Locate the cell with the specified text and output its (X, Y) center coordinate. 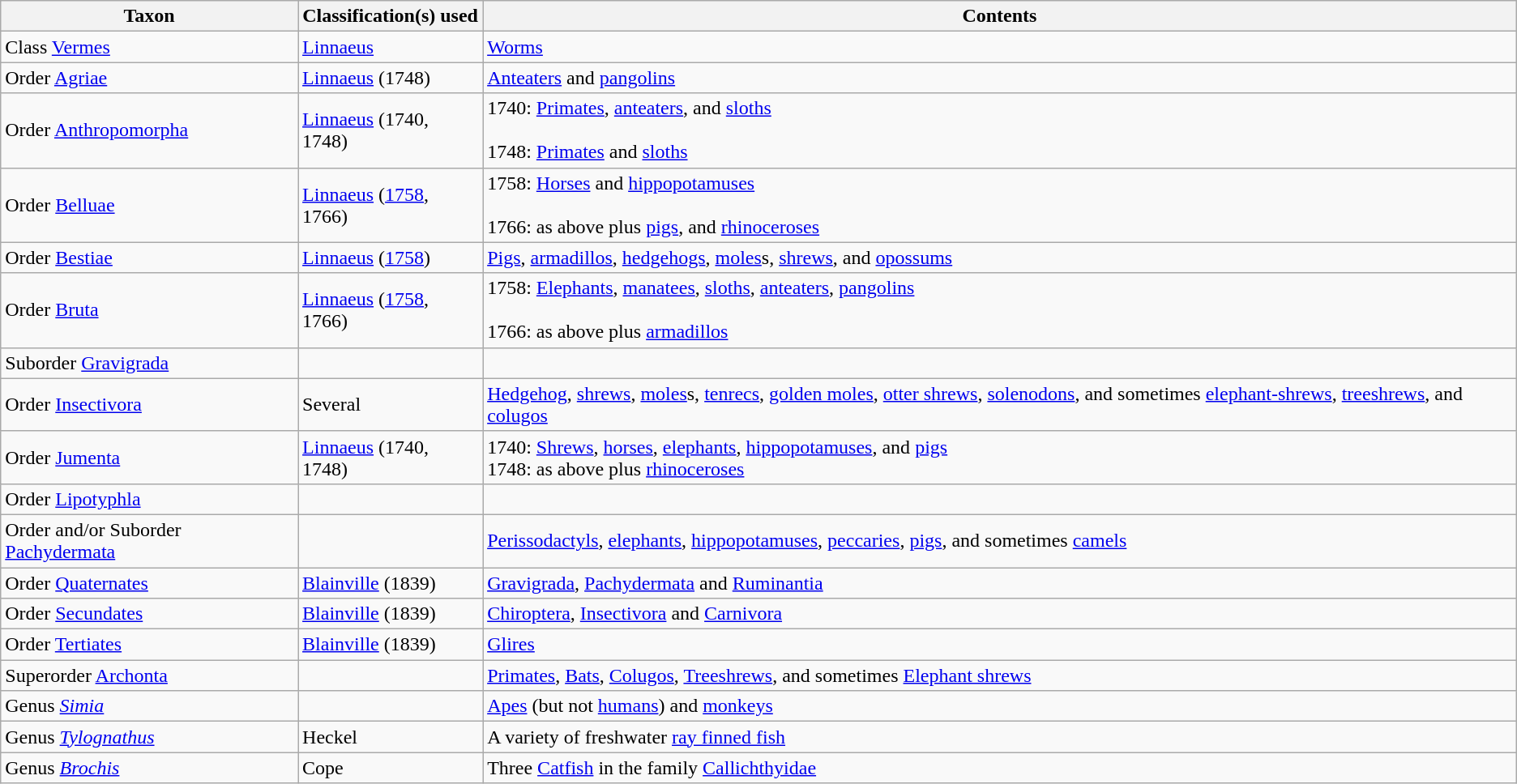
Order Jumenta (149, 457)
Order Lipotyphla (149, 499)
Order Agriae (149, 78)
Gravigrada, Pachydermata and Ruminantia (1000, 582)
Genus Tylognathus (149, 737)
Order and/or Suborder Pachydermata (149, 541)
Order Anthropomorpha (149, 130)
Cope (391, 768)
Class Vermes (149, 47)
Hedgehog, shrews, moless, tenrecs, golden moles, otter shrews, solenodons, and sometimes elephant-shrews, treeshrews, and colugos (1000, 405)
1758: Elephants, manatees, sloths, anteaters, pangolins1766: as above plus armadillos (1000, 310)
Contents (1000, 16)
Worms (1000, 47)
Taxon (149, 16)
Order Tertiates (149, 645)
Order Bestiae (149, 258)
Heckel (391, 737)
Apes (but not humans) and monkeys (1000, 706)
Order Belluae (149, 205)
Order Bruta (149, 310)
Pigs, armadillos, hedgehogs, moless, shrews, and opossums (1000, 258)
Anteaters and pangolins (1000, 78)
Linnaeus (1758) (391, 258)
Three Catfish in the family Callichthyidae (1000, 768)
A variety of freshwater ray finned fish (1000, 737)
Order Secundates (149, 614)
Several (391, 405)
Genus Brochis (149, 768)
1740: Shrews, horses, elephants, hippopotamuses, and pigs1748: as above plus rhinoceroses (1000, 457)
Suborder Gravigrada (149, 363)
Classification(s) used (391, 16)
Superorder Archonta (149, 675)
Linnaeus (1748) (391, 78)
Genus Simia (149, 706)
1740: Primates, anteaters, and sloths1748: Primates and sloths (1000, 130)
Order Quaternates (149, 582)
Primates, Bats, Colugos, Treeshrews, and sometimes Elephant shrews (1000, 675)
Glires (1000, 645)
Linnaeus (391, 47)
Perissodactyls, elephants, hippopotamuses, peccaries, pigs, and sometimes camels (1000, 541)
Order Insectivora (149, 405)
Chiroptera, Insectivora and Carnivora (1000, 614)
1758: Horses and hippopotamuses1766: as above plus pigs, and rhinoceroses (1000, 205)
